Identify which cell holds the provided text, then report its [X, Y] central coordinate. 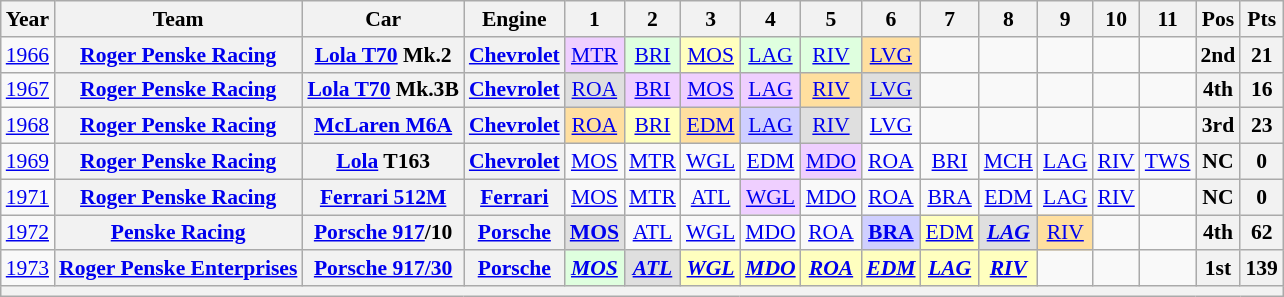
1968 [28, 126]
Pos [1218, 19]
11 [1168, 19]
Ferrari 512M [382, 197]
Lola T70 Mk.3B [382, 90]
8 [1008, 19]
10 [1116, 19]
Pts [1262, 19]
1973 [28, 269]
Car [382, 19]
1st [1218, 269]
16 [1262, 90]
Engine [514, 19]
9 [1065, 19]
1967 [28, 90]
Ferrari [514, 197]
MCH [1008, 162]
7 [950, 19]
5 [832, 19]
2nd [1218, 55]
Roger Penske Enterprises [178, 269]
3rd [1218, 126]
Lola T163 [382, 162]
McLaren M6A [382, 126]
1966 [28, 55]
2 [652, 19]
Penske Racing [178, 233]
Year [28, 19]
1969 [28, 162]
4 [770, 19]
23 [1262, 126]
139 [1262, 269]
1972 [28, 233]
Porsche 917/30 [382, 269]
1971 [28, 197]
Porsche 917/10 [382, 233]
Lola T70 Mk.2 [382, 55]
62 [1262, 233]
TWS [1168, 162]
Team [178, 19]
6 [890, 19]
1 [594, 19]
3 [710, 19]
21 [1262, 55]
